Output the (X, Y) coordinate of the center of the cell containing the given text.  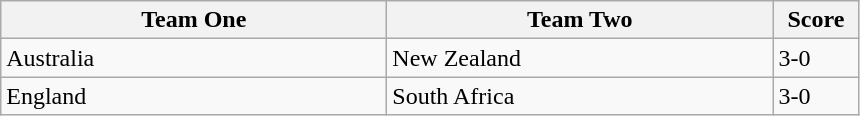
Australia (194, 58)
Team Two (580, 20)
New Zealand (580, 58)
England (194, 96)
Score (816, 20)
South Africa (580, 96)
Team One (194, 20)
